Pinpoint the cell where the given text exists, returning its [x, y] midpoint coordinate. 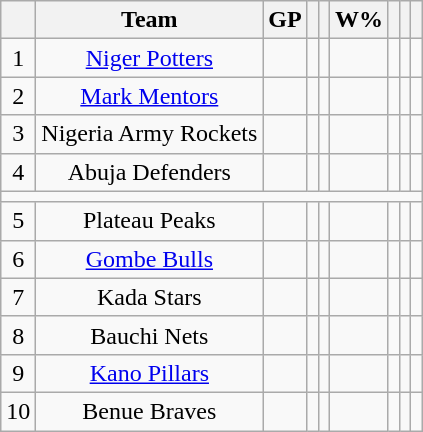
Kada Stars [150, 297]
3 [18, 134]
Gombe Bulls [150, 259]
GP [285, 20]
Abuja Defenders [150, 172]
Plateau Peaks [150, 221]
1 [18, 58]
Nigeria Army Rockets [150, 134]
4 [18, 172]
8 [18, 335]
6 [18, 259]
Benue Braves [150, 411]
7 [18, 297]
2 [18, 96]
W% [358, 20]
Niger Potters [150, 58]
9 [18, 373]
10 [18, 411]
Kano Pillars [150, 373]
Team [150, 20]
5 [18, 221]
Mark Mentors [150, 96]
Bauchi Nets [150, 335]
